Pinpoint the cell where the given text exists, returning its (X, Y) midpoint coordinate. 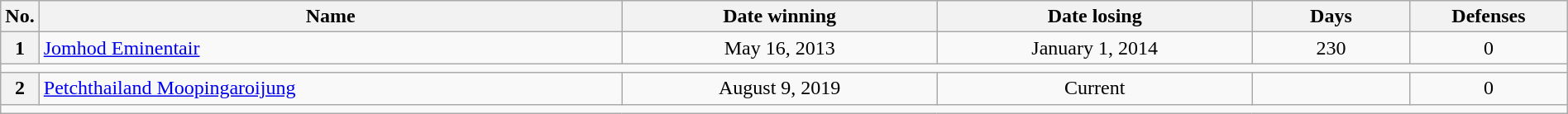
Name (331, 17)
May 16, 2013 (779, 48)
No. (20, 17)
Current (1095, 88)
230 (1331, 48)
2 (20, 88)
Date winning (779, 17)
Jomhod Eminentair (331, 48)
1 (20, 48)
Defenses (1489, 17)
January 1, 2014 (1095, 48)
Date losing (1095, 17)
Petchthailand Moopingaroijung (331, 88)
August 9, 2019 (779, 88)
Days (1331, 17)
